Search for the cell housing the specified text and yield its (x, y) center coordinate. 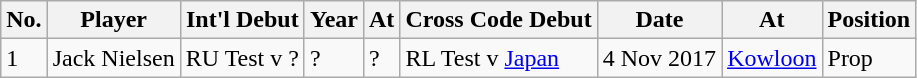
4 Nov 2017 (659, 58)
No. (24, 20)
Cross Code Debut (498, 20)
Prop (869, 58)
RL Test v Japan (498, 58)
Year (334, 20)
Date (659, 20)
Kowloon (772, 58)
Player (114, 20)
Jack Nielsen (114, 58)
Position (869, 20)
RU Test v ? (242, 58)
Int'l Debut (242, 20)
1 (24, 58)
